From the cell containing the given text, extract its center point as (x, y) coordinate. 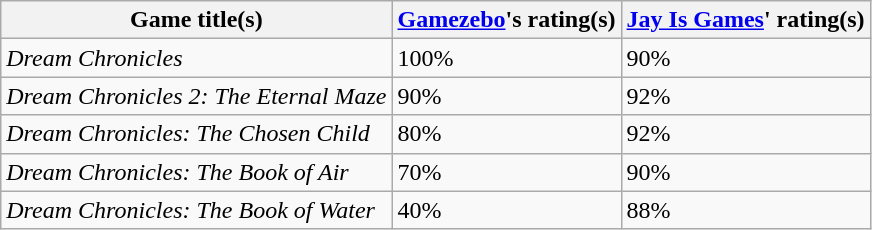
40% (506, 210)
Dream Chronicles: The Book of Water (196, 210)
Game title(s) (196, 20)
Gamezebo's rating(s) (506, 20)
Dream Chronicles 2: The Eternal Maze (196, 96)
70% (506, 172)
Dream Chronicles: The Chosen Child (196, 134)
Dream Chronicles: The Book of Air (196, 172)
Jay Is Games' rating(s) (746, 20)
88% (746, 210)
Dream Chronicles (196, 58)
80% (506, 134)
100% (506, 58)
